Determine the (x, y) coordinate at the center of the cell enclosing the given text.  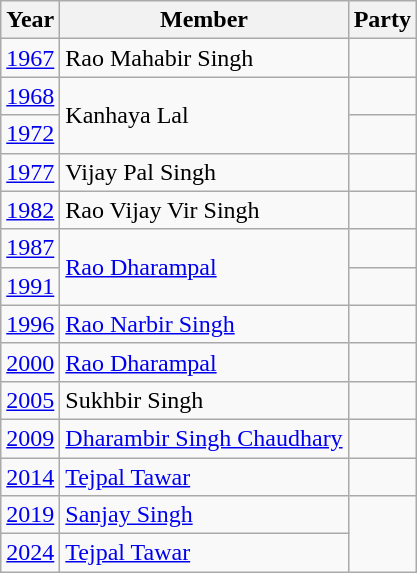
1987 (30, 248)
1991 (30, 286)
2019 (30, 515)
Party (382, 20)
Rao Vijay Vir Singh (204, 210)
1977 (30, 172)
1968 (30, 96)
Rao Narbir Singh (204, 324)
Kanhaya Lal (204, 115)
2005 (30, 400)
Sukhbir Singh (204, 400)
1972 (30, 134)
2000 (30, 362)
2014 (30, 477)
Sanjay Singh (204, 515)
Dharambir Singh Chaudhary (204, 438)
1982 (30, 210)
Rao Mahabir Singh (204, 58)
1967 (30, 58)
Year (30, 20)
Vijay Pal Singh (204, 172)
2024 (30, 553)
Member (204, 20)
1996 (30, 324)
2009 (30, 438)
